Return (X, Y) of the center of cell containing provided text 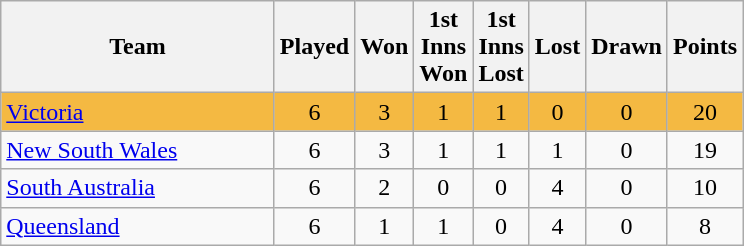
Drawn (627, 47)
2 (384, 188)
Played (314, 47)
Lost (557, 47)
South Australia (138, 188)
Points (704, 47)
Team (138, 47)
1st Inns Won (444, 47)
19 (704, 150)
New South Wales (138, 150)
Won (384, 47)
10 (704, 188)
Victoria (138, 112)
8 (704, 226)
1st Inns Lost (501, 47)
20 (704, 112)
Queensland (138, 226)
